Pinpoint the cell where the given text exists, returning its [x, y] midpoint coordinate. 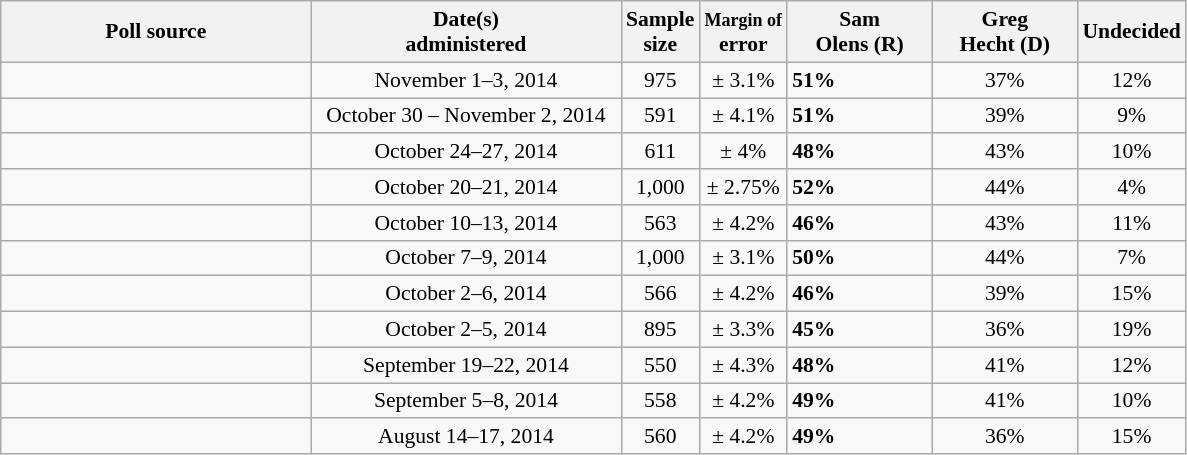
19% [1131, 330]
Poll source [156, 32]
Date(s)administered [466, 32]
550 [660, 365]
October 30 – November 2, 2014 [466, 116]
558 [660, 401]
611 [660, 152]
September 5–8, 2014 [466, 401]
37% [1004, 80]
50% [860, 258]
October 7–9, 2014 [466, 258]
Undecided [1131, 32]
October 20–21, 2014 [466, 187]
± 3.3% [743, 330]
October 10–13, 2014 [466, 223]
563 [660, 223]
October 2–6, 2014 [466, 294]
45% [860, 330]
October 2–5, 2014 [466, 330]
August 14–17, 2014 [466, 437]
Margin oferror [743, 32]
591 [660, 116]
52% [860, 187]
7% [1131, 258]
September 19–22, 2014 [466, 365]
SamOlens (R) [860, 32]
November 1–3, 2014 [466, 80]
± 2.75% [743, 187]
4% [1131, 187]
895 [660, 330]
566 [660, 294]
October 24–27, 2014 [466, 152]
± 4% [743, 152]
GregHecht (D) [1004, 32]
560 [660, 437]
± 4.1% [743, 116]
Samplesize [660, 32]
± 4.3% [743, 365]
975 [660, 80]
11% [1131, 223]
9% [1131, 116]
